Pinpoint the cell where the given text exists, returning its (x, y) midpoint coordinate. 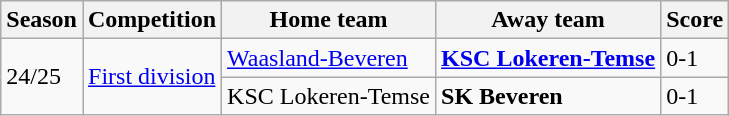
Season (42, 20)
Score (695, 20)
Home team (329, 20)
24/25 (42, 77)
Away team (548, 20)
Competition (152, 20)
Waasland-Beveren (329, 58)
SK Beveren (548, 96)
First division (152, 77)
